Identify which cell holds the provided text, then report its (x, y) central coordinate. 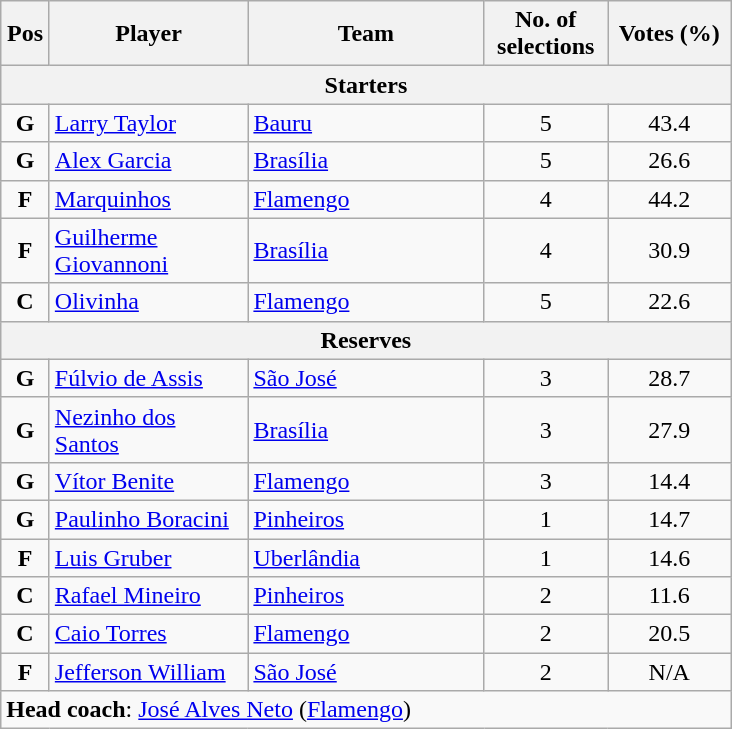
Fúlvio de Assis (148, 378)
Guilherme Giovannoni (148, 250)
28.7 (670, 378)
Luis Gruber (148, 557)
44.2 (670, 199)
20.5 (670, 634)
Bauru (366, 123)
Reserves (366, 340)
No. of selections (546, 34)
Head coach: José Alves Neto (Flamengo) (366, 710)
Votes (%) (670, 34)
26.6 (670, 161)
43.4 (670, 123)
Vítor Benite (148, 481)
Rafael Mineiro (148, 596)
22.6 (670, 302)
Starters (366, 85)
11.6 (670, 596)
Olivinha (148, 302)
Marquinhos (148, 199)
Player (148, 34)
N/A (670, 672)
Caio Torres (148, 634)
14.4 (670, 481)
14.6 (670, 557)
Team (366, 34)
Nezinho dos Santos (148, 430)
Jefferson William (148, 672)
Larry Taylor (148, 123)
Uberlândia (366, 557)
14.7 (670, 519)
Alex Garcia (148, 161)
30.9 (670, 250)
Pos (26, 34)
Paulinho Boracini (148, 519)
27.9 (670, 430)
